Detect which cell encompasses the target text, then output its [X, Y] center coordinate. 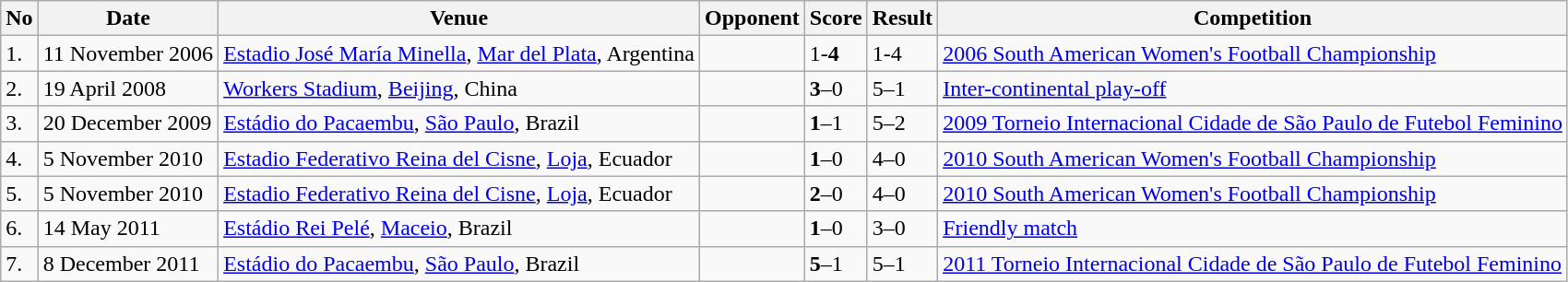
Venue [459, 18]
2. [19, 88]
Estadio José María Minella, Mar del Plata, Argentina [459, 53]
6. [19, 229]
1. [19, 53]
14 May 2011 [127, 229]
3. [19, 123]
5–2 [902, 123]
Score [836, 18]
4. [19, 159]
11 November 2006 [127, 53]
2011 Torneio Internacional Cidade de São Paulo de Futebol Feminino [1253, 264]
No [19, 18]
Estádio Rei Pelé, Maceio, Brazil [459, 229]
Inter-continental play-off [1253, 88]
5. [19, 194]
2006 South American Women's Football Championship [1253, 53]
Friendly match [1253, 229]
20 December 2009 [127, 123]
7. [19, 264]
Result [902, 18]
1–1 [836, 123]
Opponent [752, 18]
2–0 [836, 194]
8 December 2011 [127, 264]
Date [127, 18]
Competition [1253, 18]
2009 Torneio Internacional Cidade de São Paulo de Futebol Feminino [1253, 123]
19 April 2008 [127, 88]
Workers Stadium, Beijing, China [459, 88]
